Locate the cell with the specified text and output its (x, y) center coordinate. 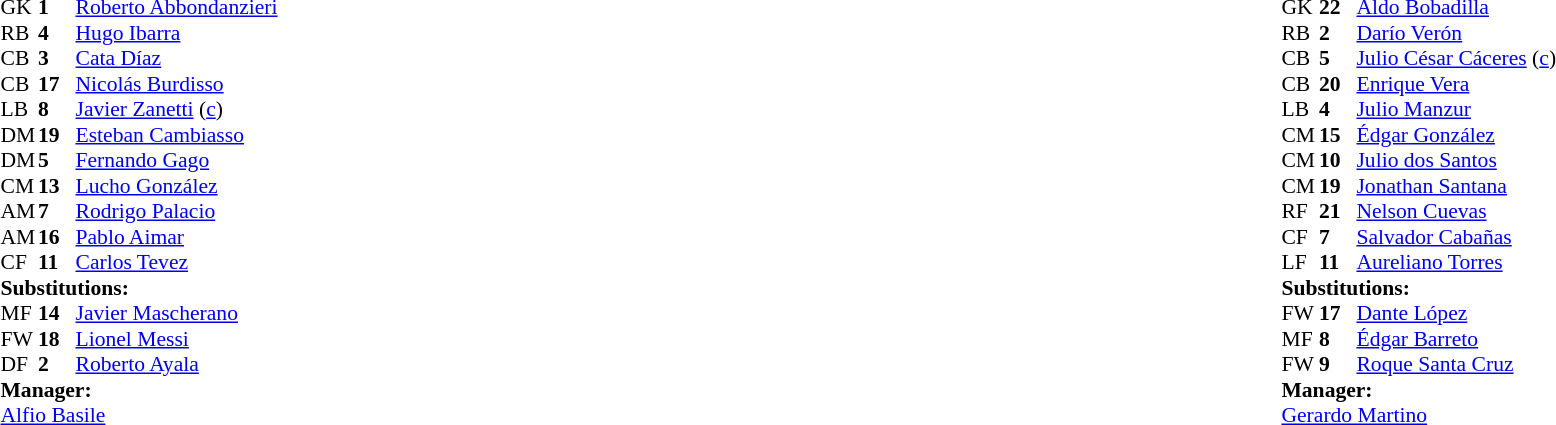
LF (1300, 263)
Julio César Cáceres (c) (1456, 59)
Carlos Tevez (177, 263)
Javier Mascherano (177, 313)
16 (57, 237)
15 (1338, 135)
Fernando Gago (177, 161)
Aureliano Torres (1456, 263)
10 (1338, 161)
Jonathan Santana (1456, 186)
Lionel Messi (177, 339)
Esteban Cambiasso (177, 135)
Roberto Ayala (177, 365)
Hugo Ibarra (177, 33)
Cata Díaz (177, 59)
Pablo Aimar (177, 237)
Julio Manzur (1456, 109)
RF (1300, 211)
Roque Santa Cruz (1456, 365)
Dante López (1456, 313)
Édgar González (1456, 135)
Enrique Vera (1456, 84)
20 (1338, 84)
13 (57, 186)
Salvador Cabañas (1456, 237)
Édgar Barreto (1456, 339)
Darío Verón (1456, 33)
21 (1338, 211)
3 (57, 59)
18 (57, 339)
Julio dos Santos (1456, 161)
14 (57, 313)
Lucho González (177, 186)
DF (19, 365)
Nicolás Burdisso (177, 84)
Javier Zanetti (c) (177, 109)
9 (1338, 365)
Rodrigo Palacio (177, 211)
Nelson Cuevas (1456, 211)
